Capture the cell that displays the provided text and extract its [X, Y] central coordinate. 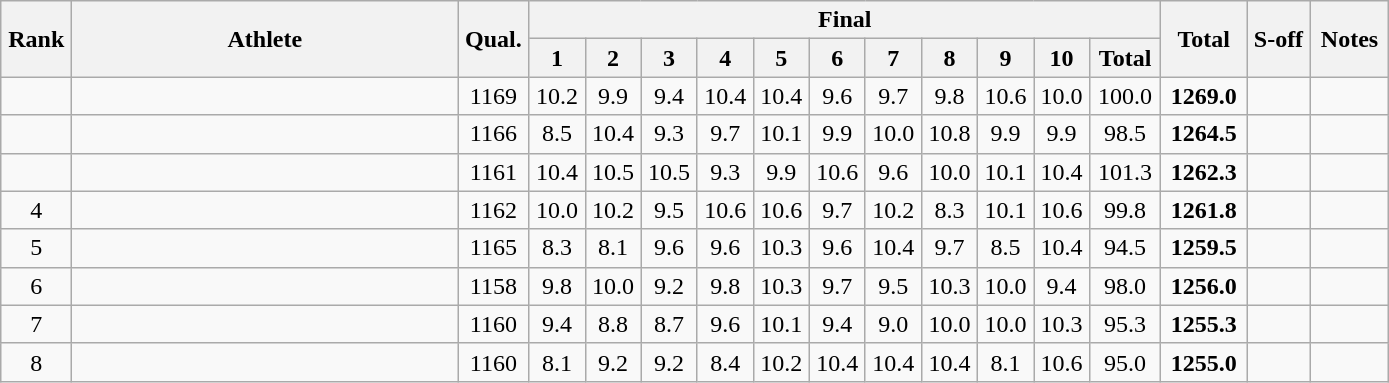
101.3 [1126, 172]
99.8 [1126, 210]
3 [669, 58]
Notes [1350, 39]
95.0 [1126, 362]
1 [557, 58]
8.4 [725, 362]
1255.0 [1204, 362]
1166 [494, 134]
10 [1062, 58]
1264.5 [1204, 134]
1161 [494, 172]
1259.5 [1204, 248]
1158 [494, 286]
S-off [1279, 39]
8.7 [669, 324]
98.0 [1126, 286]
1162 [494, 210]
Qual. [494, 39]
100.0 [1126, 96]
10.8 [949, 134]
95.3 [1126, 324]
1262.3 [1204, 172]
1269.0 [1204, 96]
1255.3 [1204, 324]
9.0 [893, 324]
94.5 [1126, 248]
Rank [36, 39]
1256.0 [1204, 286]
98.5 [1126, 134]
1261.8 [1204, 210]
1165 [494, 248]
2 [613, 58]
Athlete [265, 39]
9 [1005, 58]
8.8 [613, 324]
Final [845, 20]
1169 [494, 96]
